Determine the [X, Y] coordinate at the center of the cell enclosing the given text.  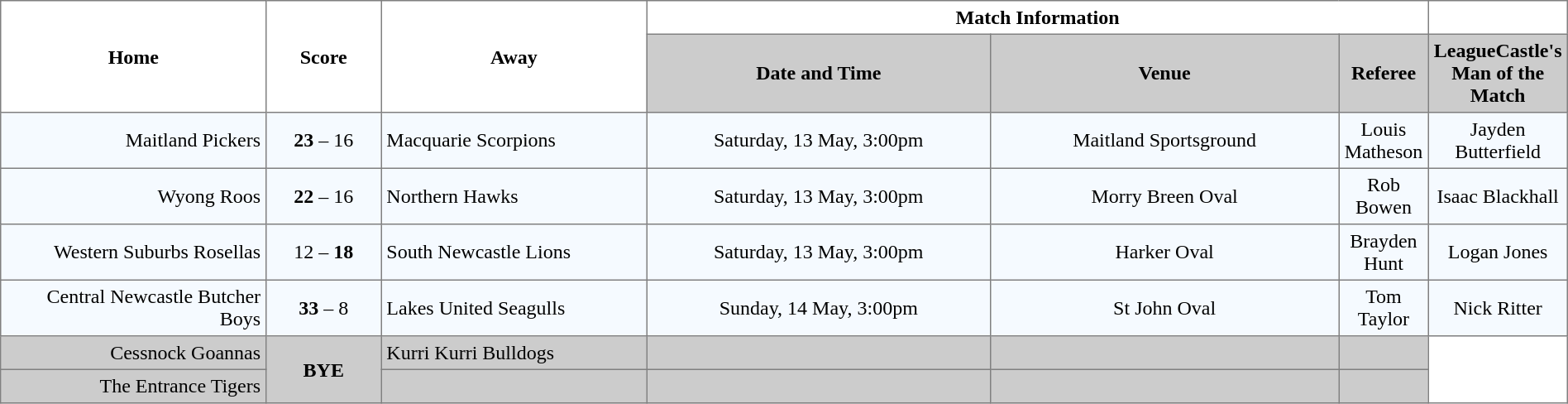
Isaac Blackhall [1498, 196]
Logan Jones [1498, 252]
Brayden Hunt [1384, 252]
Home [134, 56]
Northern Hawks [514, 196]
Harker Oval [1164, 252]
Tom Taylor [1384, 308]
Wyong Roos [134, 196]
Date and Time [819, 73]
Lakes United Seagulls [514, 308]
12 – 18 [324, 252]
Match Information [1037, 17]
Morry Breen Oval [1164, 196]
Venue [1164, 73]
Jayden Butterfield [1498, 141]
Referee [1384, 73]
The Entrance Tigers [134, 386]
Western Suburbs Rosellas [134, 252]
Louis Matheson [1384, 141]
Rob Bowen [1384, 196]
Cessnock Goannas [134, 353]
Score [324, 56]
23 – 16 [324, 141]
BYE [324, 369]
33 – 8 [324, 308]
Central Newcastle Butcher Boys [134, 308]
Sunday, 14 May, 3:00pm [819, 308]
Maitland Pickers [134, 141]
Maitland Sportsground [1164, 141]
South Newcastle Lions [514, 252]
Away [514, 56]
LeagueCastle's Man of the Match [1498, 73]
Nick Ritter [1498, 308]
Macquarie Scorpions [514, 141]
Kurri Kurri Bulldogs [514, 353]
22 – 16 [324, 196]
St John Oval [1164, 308]
